For the text-containing cell, return its midpoint in (x, y) coordinate format. 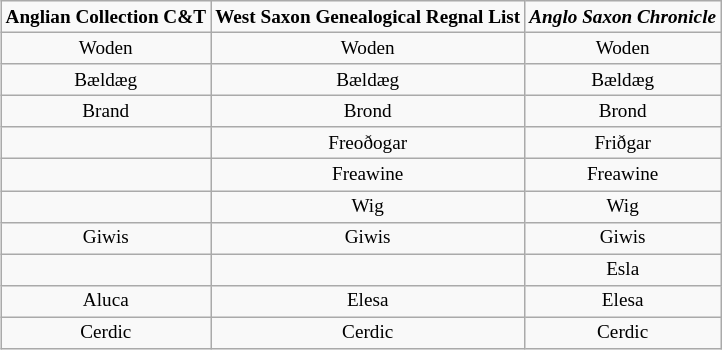
Freoðogar (368, 143)
Friðgar (623, 143)
Anglo Saxon Chronicle (623, 17)
Anglian Collection C&T (106, 17)
Brand (106, 112)
Aluca (106, 302)
West Saxon Genealogical Regnal List (368, 17)
Esla (623, 270)
